Search for the cell housing the specified text and yield its [X, Y] center coordinate. 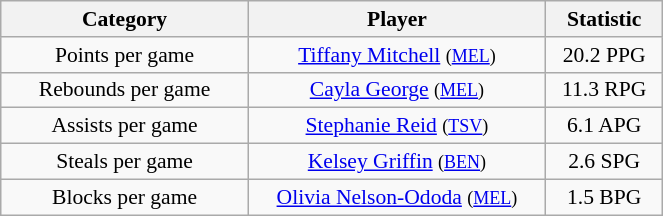
2.6 SPG [604, 162]
Points per game [125, 55]
6.1 APG [604, 126]
Player [396, 19]
Kelsey Griffin (BEN) [396, 162]
Assists per game [125, 126]
Olivia Nelson-Ododa (MEL) [396, 197]
Tiffany Mitchell (MEL) [396, 55]
11.3 RPG [604, 90]
Category [125, 19]
Steals per game [125, 162]
Rebounds per game [125, 90]
20.2 PPG [604, 55]
Blocks per game [125, 197]
Cayla George (MEL) [396, 90]
Statistic [604, 19]
Stephanie Reid (TSV) [396, 126]
1.5 BPG [604, 197]
